From the cell containing the given text, extract its center point as (x, y) coordinate. 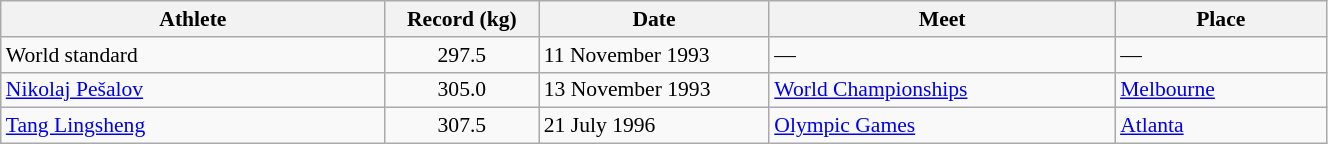
Nikolaj Pešalov (193, 90)
Meet (942, 19)
305.0 (462, 90)
Atlanta (1220, 126)
307.5 (462, 126)
Athlete (193, 19)
World standard (193, 55)
Melbourne (1220, 90)
Place (1220, 19)
13 November 1993 (654, 90)
Tang Lingsheng (193, 126)
297.5 (462, 55)
World Championships (942, 90)
11 November 1993 (654, 55)
21 July 1996 (654, 126)
Date (654, 19)
Record (kg) (462, 19)
Olympic Games (942, 126)
